From the cell containing the given text, extract its center point as (X, Y) coordinate. 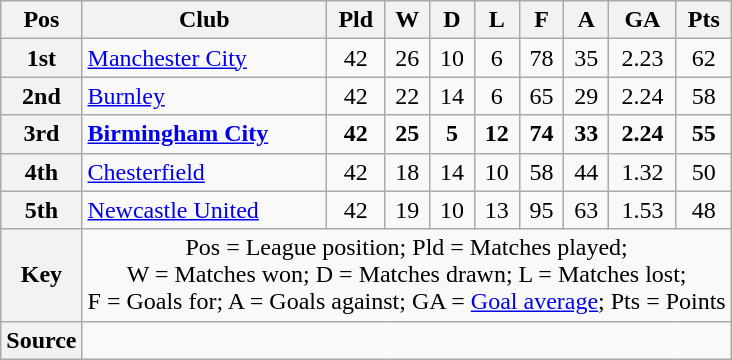
33 (586, 134)
35 (586, 58)
65 (542, 96)
Manchester City (204, 58)
Burnley (204, 96)
19 (408, 210)
Chesterfield (204, 172)
Club (204, 20)
A (586, 20)
L (496, 20)
26 (408, 58)
Newcastle United (204, 210)
74 (542, 134)
F (542, 20)
4th (42, 172)
Source (42, 340)
5 (452, 134)
Pts (704, 20)
63 (586, 210)
1st (42, 58)
62 (704, 58)
1.32 (643, 172)
55 (704, 134)
25 (408, 134)
50 (704, 172)
29 (586, 96)
44 (586, 172)
W (408, 20)
5th (42, 210)
22 (408, 96)
2nd (42, 96)
1.53 (643, 210)
Key (42, 275)
Birmingham City (204, 134)
2.23 (643, 58)
12 (496, 134)
95 (542, 210)
Pld (356, 20)
Pos (42, 20)
48 (704, 210)
GA (643, 20)
3rd (42, 134)
18 (408, 172)
13 (496, 210)
78 (542, 58)
D (452, 20)
